Return (x, y) of the center of cell containing provided text 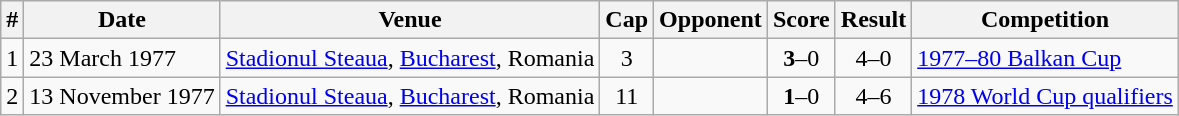
4–0 (873, 58)
Opponent (711, 20)
Result (873, 20)
1 (12, 58)
2 (12, 96)
4–6 (873, 96)
Venue (410, 20)
11 (627, 96)
# (12, 20)
Date (122, 20)
Competition (1046, 20)
1–0 (801, 96)
13 November 1977 (122, 96)
1978 World Cup qualifiers (1046, 96)
Cap (627, 20)
3 (627, 58)
23 March 1977 (122, 58)
3–0 (801, 58)
1977–80 Balkan Cup (1046, 58)
Score (801, 20)
